Detect which cell encompasses the target text, then output its (X, Y) center coordinate. 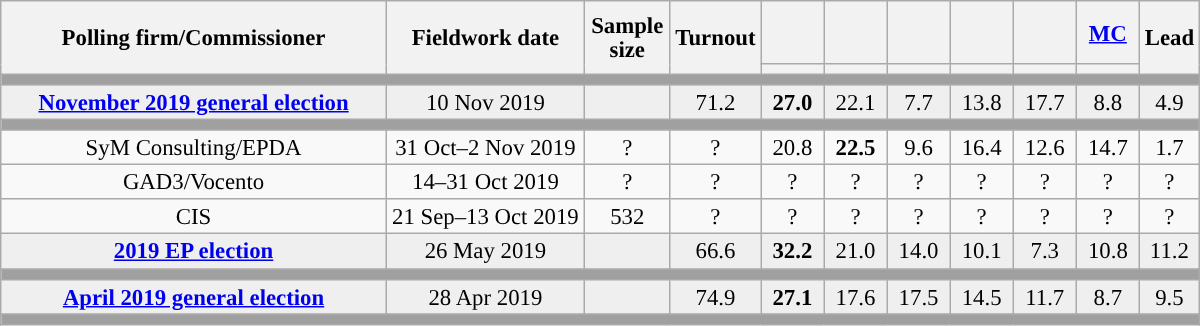
Lead (1169, 38)
26 May 2019 (485, 252)
10.8 (1108, 252)
9.6 (918, 148)
Polling firm/Commissioner (194, 38)
17.5 (918, 296)
9.5 (1169, 296)
April 2019 general election (194, 296)
31 Oct–2 Nov 2019 (485, 148)
71.2 (716, 102)
17.7 (1044, 102)
1.7 (1169, 148)
14–31 Oct 2019 (485, 182)
12.6 (1044, 148)
SyM Consulting/EPDA (194, 148)
MC (1108, 32)
2019 EP election (194, 252)
Fieldwork date (485, 38)
21 Sep–13 Oct 2019 (485, 218)
16.4 (982, 148)
10.1 (982, 252)
14.5 (982, 296)
21.0 (856, 252)
74.9 (716, 296)
4.9 (1169, 102)
8.8 (1108, 102)
Sample size (627, 38)
8.7 (1108, 296)
532 (627, 218)
66.6 (716, 252)
27.0 (792, 102)
17.6 (856, 296)
GAD3/Vocento (194, 182)
CIS (194, 218)
32.2 (792, 252)
7.3 (1044, 252)
Turnout (716, 38)
7.7 (918, 102)
28 Apr 2019 (485, 296)
20.8 (792, 148)
14.0 (918, 252)
22.5 (856, 148)
10 Nov 2019 (485, 102)
11.7 (1044, 296)
14.7 (1108, 148)
11.2 (1169, 252)
November 2019 general election (194, 102)
13.8 (982, 102)
22.1 (856, 102)
27.1 (792, 296)
